From the cell containing the given text, extract its center point as (X, Y) coordinate. 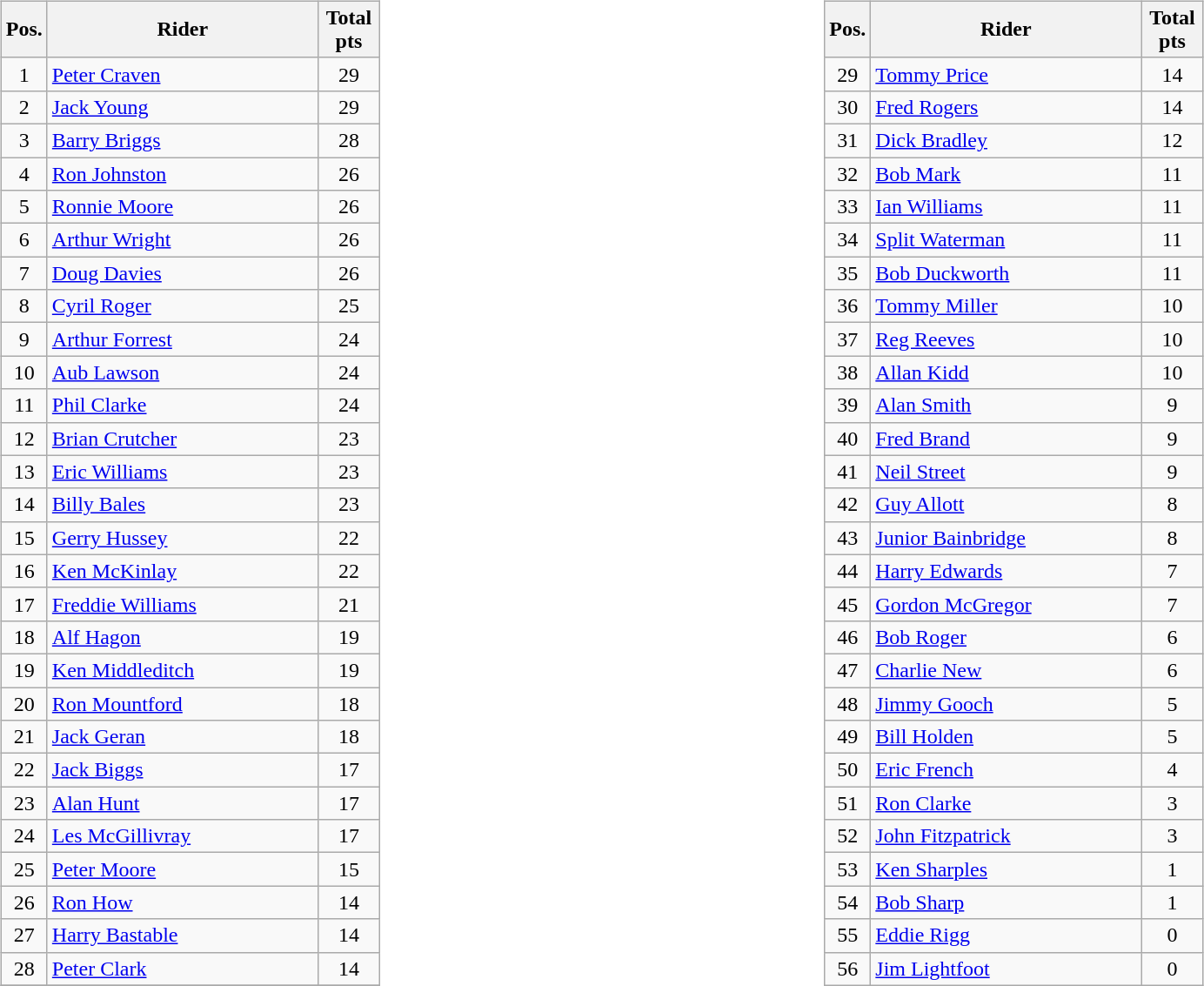
50 (847, 770)
13 (24, 472)
Dick Bradley (1006, 140)
36 (847, 306)
Ken McKinlay (183, 571)
Fred Brand (1006, 439)
Eric Williams (183, 472)
Harry Edwards (1006, 571)
Neil Street (1006, 472)
Alf Hagon (183, 637)
Eric French (1006, 770)
Bob Mark (1006, 173)
Peter Moore (183, 869)
Aub Lawson (183, 372)
Jack Biggs (183, 770)
56 (847, 969)
Jim Lightfoot (1006, 969)
Billy Bales (183, 505)
52 (847, 836)
42 (847, 505)
John Fitzpatrick (1006, 836)
31 (847, 140)
46 (847, 637)
Peter Clark (183, 969)
54 (847, 902)
Ken Sharples (1006, 869)
37 (847, 339)
41 (847, 472)
Guy Allott (1006, 505)
Ian Williams (1006, 207)
16 (24, 571)
39 (847, 406)
44 (847, 571)
Bob Duckworth (1006, 273)
Brian Crutcher (183, 439)
33 (847, 207)
55 (847, 936)
Gerry Hussey (183, 538)
Ron Clarke (1006, 803)
Eddie Rigg (1006, 936)
Ron Mountford (183, 704)
Jimmy Gooch (1006, 704)
Phil Clarke (183, 406)
Fred Rogers (1006, 107)
Les McGillivray (183, 836)
38 (847, 372)
48 (847, 704)
Allan Kidd (1006, 372)
Freddie Williams (183, 604)
43 (847, 538)
34 (847, 240)
Ron How (183, 902)
Arthur Wright (183, 240)
20 (24, 704)
Tommy Price (1006, 74)
30 (847, 107)
Split Waterman (1006, 240)
Gordon McGregor (1006, 604)
Charlie New (1006, 670)
Jack Geran (183, 737)
45 (847, 604)
40 (847, 439)
Bill Holden (1006, 737)
51 (847, 803)
27 (24, 936)
2 (24, 107)
Junior Bainbridge (1006, 538)
32 (847, 173)
Ron Johnston (183, 173)
Bob Roger (1006, 637)
Cyril Roger (183, 306)
Doug Davies (183, 273)
35 (847, 273)
53 (847, 869)
Alan Hunt (183, 803)
Tommy Miller (1006, 306)
Ken Middleditch (183, 670)
49 (847, 737)
Barry Briggs (183, 140)
Bob Sharp (1006, 902)
Alan Smith (1006, 406)
Ronnie Moore (183, 207)
Harry Bastable (183, 936)
Arthur Forrest (183, 339)
Jack Young (183, 107)
47 (847, 670)
Peter Craven (183, 74)
Reg Reeves (1006, 339)
